Extract the [x, y] coordinate from the center of the cell holding the provided text.  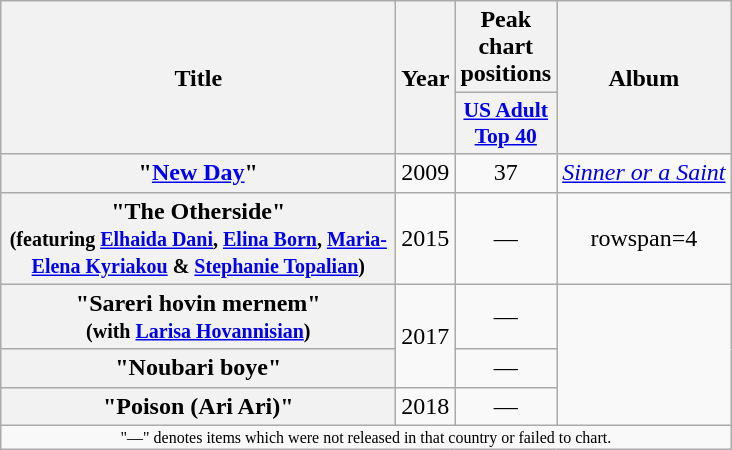
"Sareri hovin mernem"(with Larisa Hovannisian) [198, 316]
"Poison (Ari Ari)" [198, 406]
Title [198, 78]
"Noubari boye" [198, 368]
2009 [426, 173]
2015 [426, 238]
"The Otherside"(featuring Elhaida Dani, Elina Born, Maria-Elena Kyriakou & Stephanie Topalian) [198, 238]
Sinner or a Saint [644, 173]
37 [506, 173]
Peak chart positions [506, 47]
2018 [426, 406]
2017 [426, 336]
"New Day" [198, 173]
"—" denotes items which were not released in that country or failed to chart. [366, 437]
Album [644, 78]
Year [426, 78]
rowspan=4 [644, 238]
US Adult Top 40 [506, 124]
